Identify which cell holds the provided text, then report its [x, y] central coordinate. 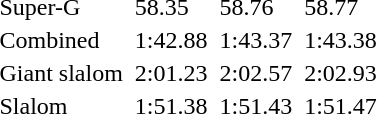
1:42.88 [171, 40]
1:43.37 [256, 40]
2:01.23 [171, 73]
2:02.57 [256, 73]
